Output the [X, Y] coordinate of the center of the cell containing the given text.  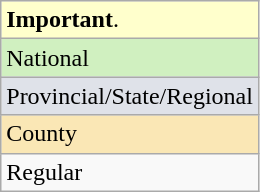
Important. [130, 20]
National [130, 58]
County [130, 134]
Provincial/State/Regional [130, 96]
Regular [130, 172]
